Pinpoint the cell where the given text exists, returning its (x, y) midpoint coordinate. 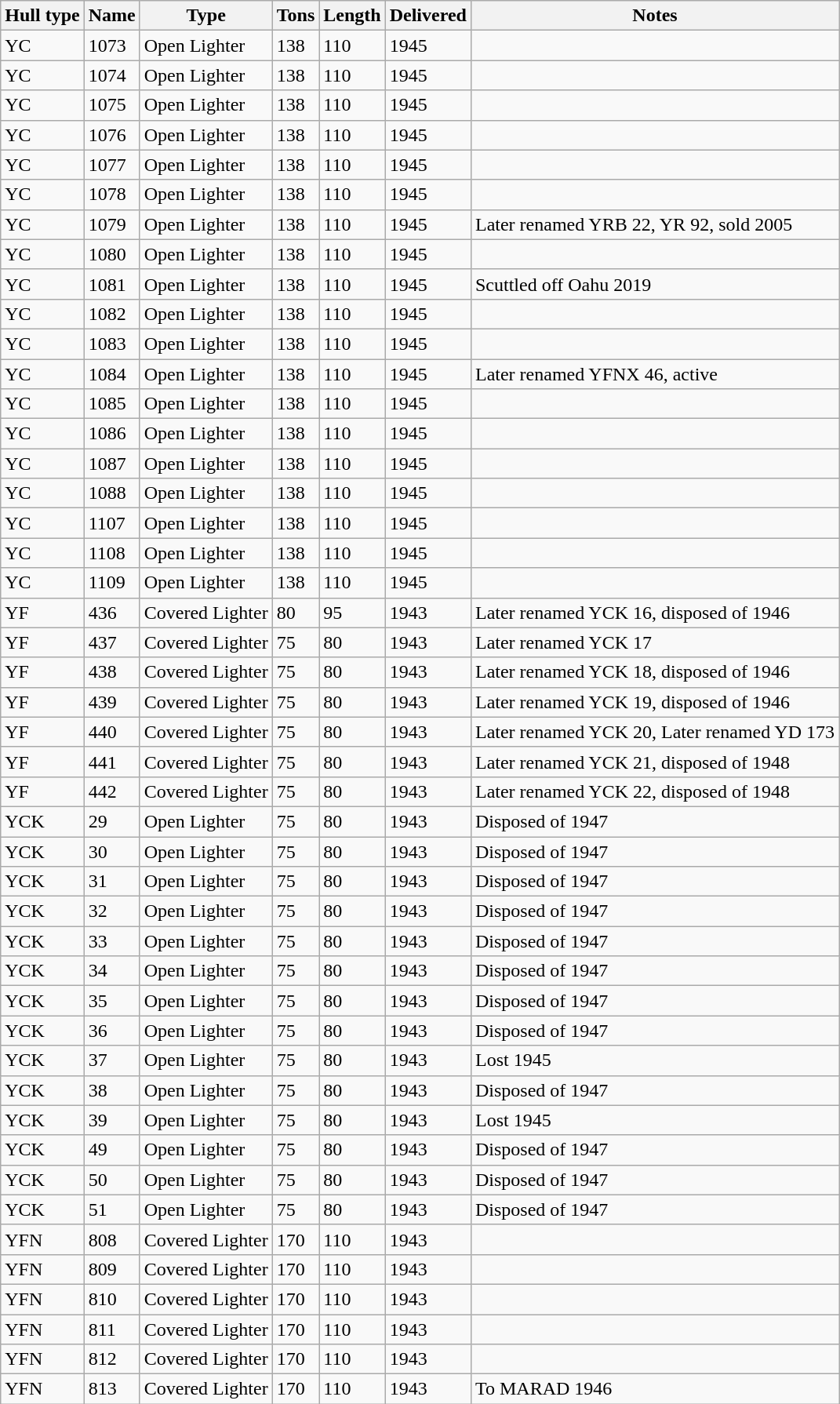
438 (111, 672)
436 (111, 613)
49 (111, 1150)
29 (111, 821)
1084 (111, 374)
811 (111, 1329)
Later renamed YCK 22, disposed of 1948 (654, 791)
1085 (111, 404)
439 (111, 702)
Later renamed YCK 19, disposed of 1946 (654, 702)
1080 (111, 254)
Delivered (428, 16)
37 (111, 1060)
812 (111, 1359)
Notes (654, 16)
1082 (111, 314)
51 (111, 1209)
Scuttled off Oahu 2019 (654, 284)
39 (111, 1120)
34 (111, 971)
33 (111, 941)
Tons (296, 16)
442 (111, 791)
1107 (111, 523)
Later renamed YRB 22, YR 92, sold 2005 (654, 224)
437 (111, 642)
1078 (111, 195)
441 (111, 762)
To MARAD 1946 (654, 1389)
95 (352, 613)
813 (111, 1389)
1087 (111, 464)
Type (205, 16)
Length (352, 16)
1088 (111, 493)
1077 (111, 165)
1075 (111, 105)
36 (111, 1031)
1086 (111, 434)
1109 (111, 583)
440 (111, 732)
Hull type (42, 16)
1108 (111, 553)
1079 (111, 224)
Later renamed YCK 18, disposed of 1946 (654, 672)
Name (111, 16)
808 (111, 1239)
Later renamed YCK 16, disposed of 1946 (654, 613)
Later renamed YCK 20, Later renamed YD 173 (654, 732)
809 (111, 1269)
1083 (111, 344)
38 (111, 1090)
Later renamed YCK 17 (654, 642)
810 (111, 1299)
Later renamed YCK 21, disposed of 1948 (654, 762)
1074 (111, 75)
1073 (111, 45)
50 (111, 1180)
32 (111, 911)
30 (111, 851)
1081 (111, 284)
Later renamed YFNX 46, active (654, 374)
31 (111, 882)
35 (111, 1001)
1076 (111, 135)
